From the cell containing the given text, extract its center point as (x, y) coordinate. 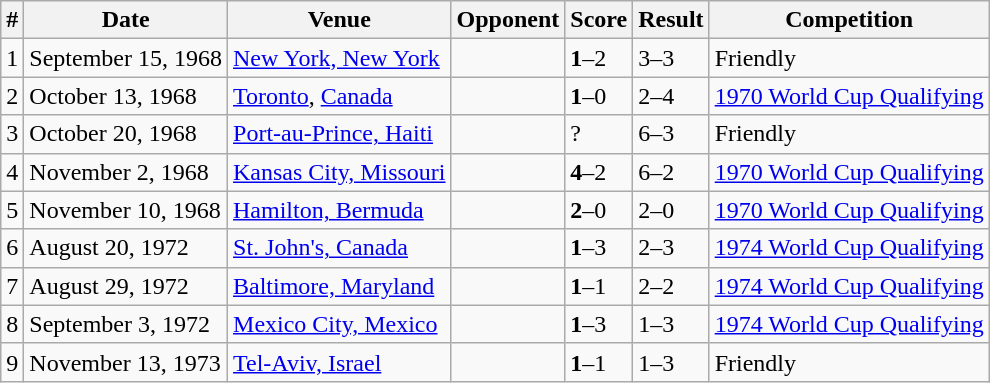
August 20, 1972 (126, 248)
Baltimore, Maryland (340, 286)
2–3 (671, 248)
9 (12, 362)
5 (12, 210)
Opponent (508, 20)
7 (12, 286)
3 (12, 134)
Competition (849, 20)
November 13, 1973 (126, 362)
2–2 (671, 286)
October 13, 1968 (126, 96)
New York, New York (340, 58)
4 (12, 172)
Kansas City, Missouri (340, 172)
Port-au-Prince, Haiti (340, 134)
4–2 (599, 172)
St. John's, Canada (340, 248)
October 20, 1968 (126, 134)
Tel-Aviv, Israel (340, 362)
September 15, 1968 (126, 58)
Toronto, Canada (340, 96)
Date (126, 20)
Mexico City, Mexico (340, 324)
Result (671, 20)
2 (12, 96)
November 10, 1968 (126, 210)
Venue (340, 20)
Hamilton, Bermuda (340, 210)
September 3, 1972 (126, 324)
6–2 (671, 172)
August 29, 1972 (126, 286)
Score (599, 20)
3–3 (671, 58)
6–3 (671, 134)
8 (12, 324)
1–0 (599, 96)
2–4 (671, 96)
# (12, 20)
1 (12, 58)
6 (12, 248)
1–2 (599, 58)
November 2, 1968 (126, 172)
? (599, 134)
